Return [x, y] of the center of cell containing provided text 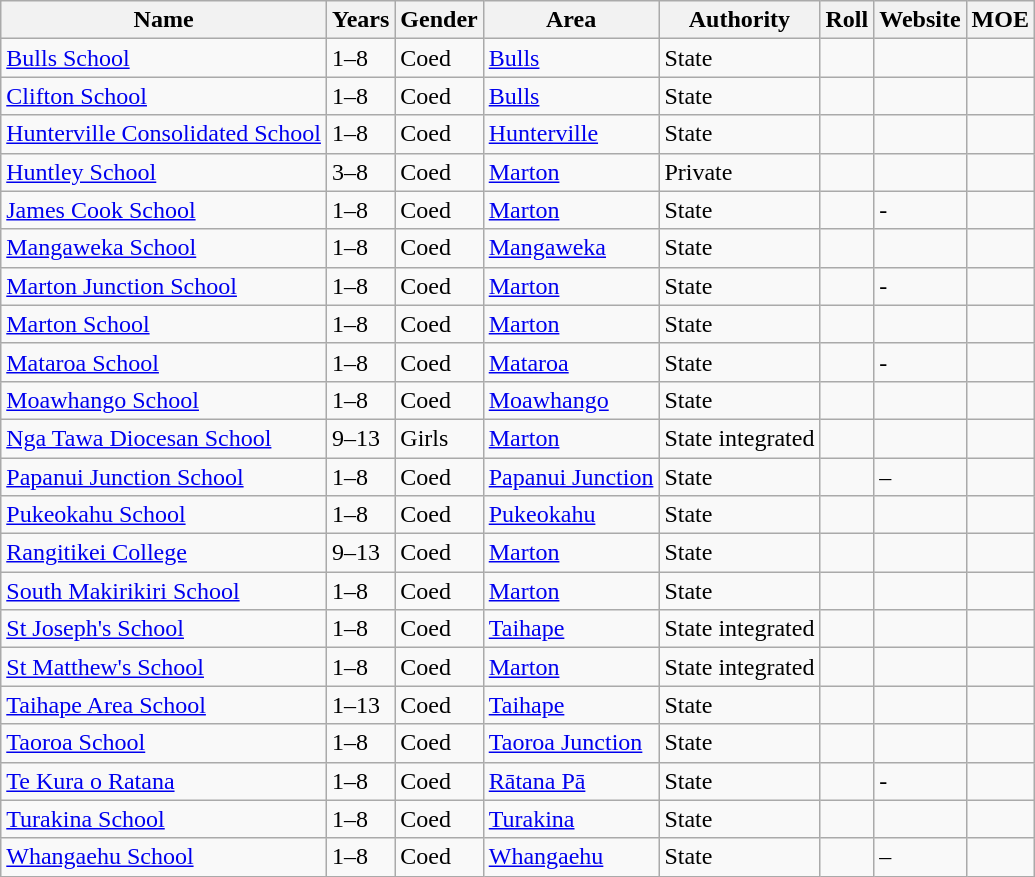
Nga Tawa Diocesan School [164, 438]
Mataroa [571, 362]
Pukeokahu [571, 515]
South Makirikiri School [164, 591]
Whangaehu School [164, 857]
Taoroa School [164, 743]
Moawhango [571, 400]
Papanui Junction School [164, 477]
Mangaweka School [164, 248]
Marton Junction School [164, 286]
Hunterville [571, 134]
Taoroa Junction [571, 743]
Girls [439, 438]
Website [920, 20]
Te Kura o Ratana [164, 781]
Roll [847, 20]
1–13 [360, 705]
Huntley School [164, 172]
Rātana Pā [571, 781]
Pukeokahu School [164, 515]
Bulls School [164, 58]
Name [164, 20]
3–8 [360, 172]
Hunterville Consolidated School [164, 134]
St Matthew's School [164, 667]
MOE [1000, 20]
St Joseph's School [164, 629]
James Cook School [164, 210]
Gender [439, 20]
Years [360, 20]
Papanui Junction [571, 477]
Authority [740, 20]
Turakina [571, 819]
Taihape Area School [164, 705]
Marton School [164, 324]
Area [571, 20]
Rangitikei College [164, 553]
Clifton School [164, 96]
Private [740, 172]
Turakina School [164, 819]
Mangaweka [571, 248]
Moawhango School [164, 400]
Mataroa School [164, 362]
Whangaehu [571, 857]
